Capture the cell that displays the provided text and extract its [X, Y] central coordinate. 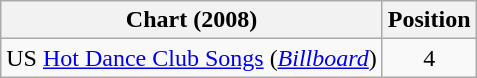
US Hot Dance Club Songs (Billboard) [192, 58]
Position [429, 20]
Chart (2008) [192, 20]
4 [429, 58]
